Search for the cell housing the specified text and yield its (x, y) center coordinate. 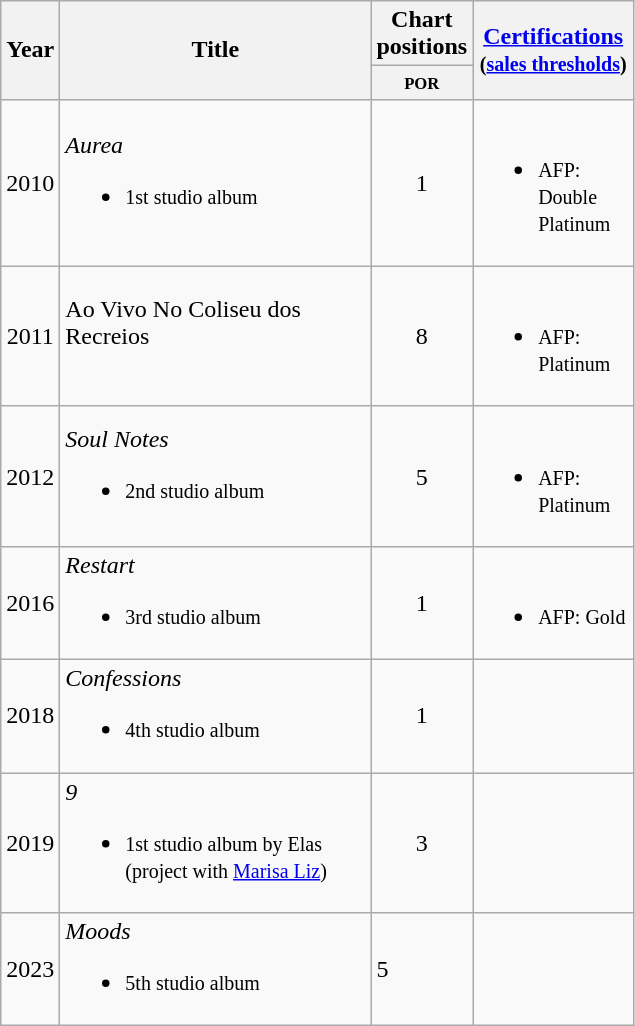
Year (30, 50)
POR (422, 82)
2019 (30, 843)
Restart3rd studio album (216, 602)
2011 (30, 336)
3 (422, 843)
2023 (30, 970)
2018 (30, 716)
Chart positions (422, 34)
Confessions4th studio album (216, 716)
Title (216, 50)
2012 (30, 476)
AFP: Gold (554, 602)
Aurea1st studio album (216, 182)
Moods5th studio album (216, 970)
Certifications(sales thresholds) (554, 50)
2010 (30, 182)
Ao Vivo No Coliseu dos Recreios (216, 336)
8 (422, 336)
AFP: Double Platinum (554, 182)
91st studio album by Elas (project with Marisa Liz) (216, 843)
Soul Notes2nd studio album (216, 476)
2016 (30, 602)
